Extract the [x, y] coordinate from the center of the cell holding the provided text.  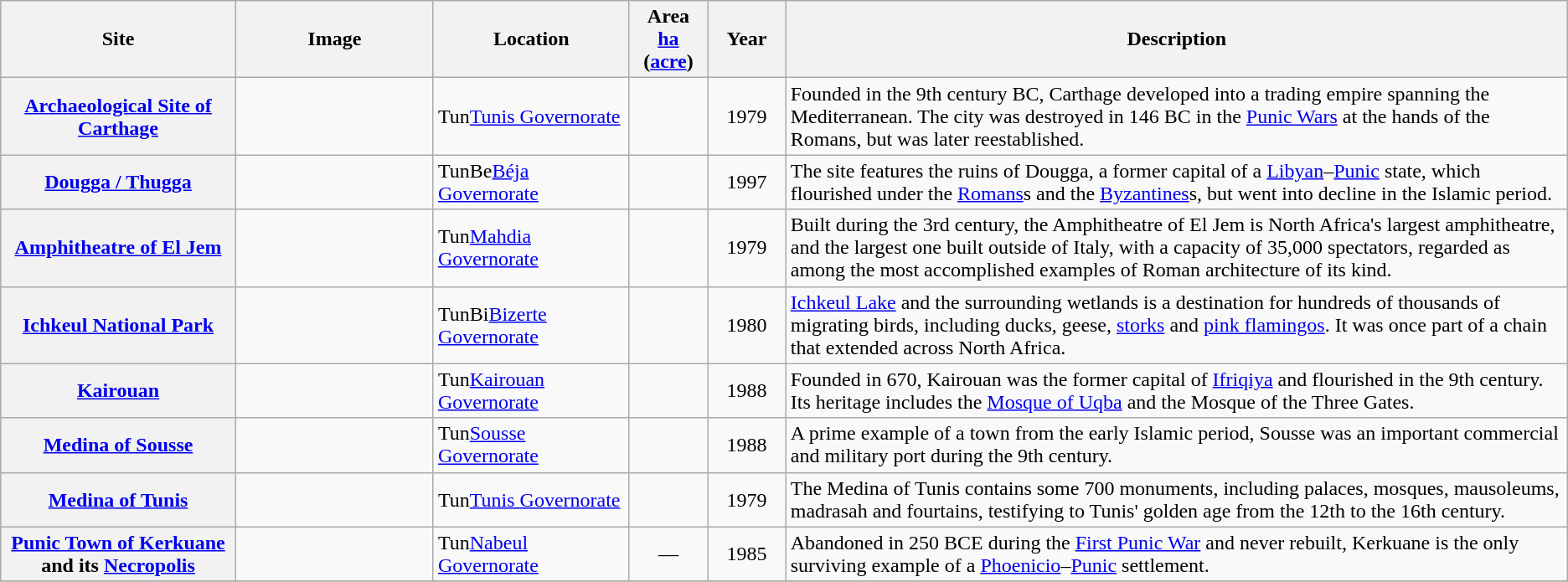
Site [119, 39]
Image [334, 39]
Dougga / Thugga [119, 183]
— [668, 554]
Punic Town of Kerkuane and its Necropolis [119, 554]
Medina of Sousse [119, 446]
TunBeBéja Governorate [531, 183]
1985 [747, 554]
Ichkeul National Park [119, 325]
Areaha (acre) [668, 39]
TunNabeul Governorate [531, 554]
TunBiBizerte Governorate [531, 325]
TunMahdia Governorate [531, 248]
1997 [747, 183]
TunKairouan Governorate [531, 390]
Description [1176, 39]
1980 [747, 325]
Kairouan [119, 390]
Location [531, 39]
Abandoned in 250 BCE during the First Punic War and never rebuilt, Kerkuane is the only surviving example of a Phoenicio–Punic settlement. [1176, 554]
Medina of Tunis [119, 499]
A prime example of a town from the early Islamic period, Sousse was an important commercial and military port during the 9th century. [1176, 446]
Archaeological Site of Carthage [119, 116]
Amphitheatre of El Jem [119, 248]
Year [747, 39]
TunSousse Governorate [531, 446]
